Capture the cell that displays the provided text and extract its (X, Y) central coordinate. 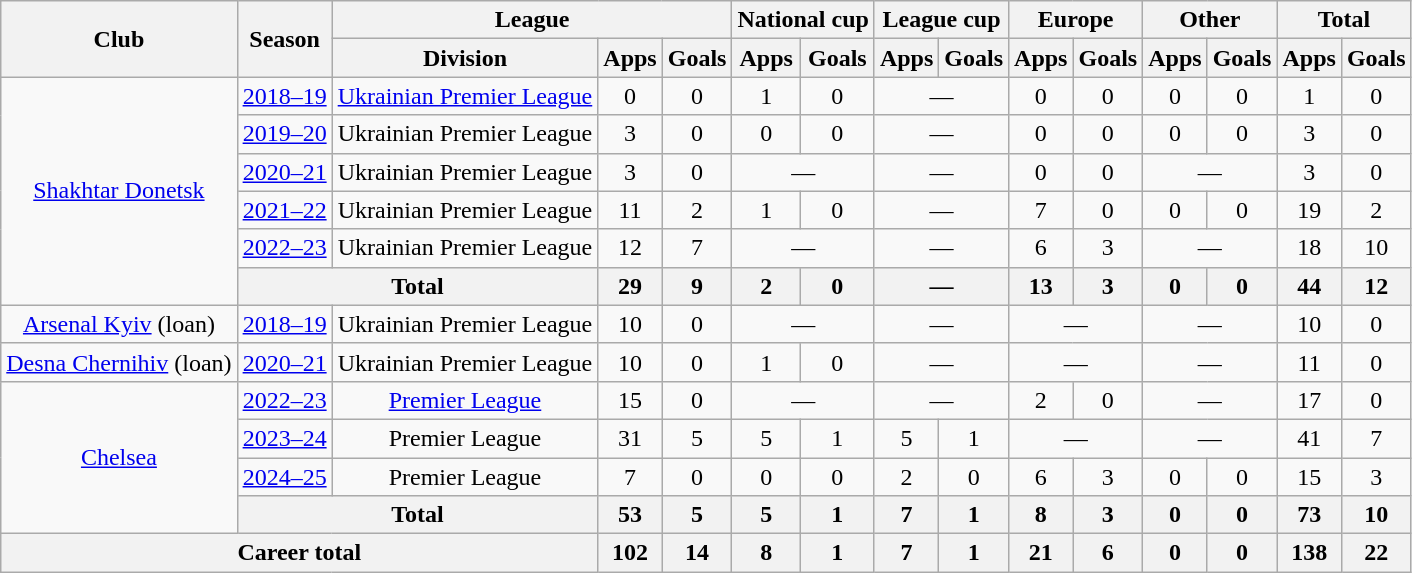
2021–22 (284, 210)
19 (1309, 210)
Other (1210, 20)
14 (697, 553)
League cup (941, 20)
13 (1041, 286)
Club (119, 39)
Europe (1076, 20)
2023–24 (284, 438)
73 (1309, 515)
Arsenal Kyiv (loan) (119, 324)
Career total (300, 553)
29 (630, 286)
44 (1309, 286)
Shakhtar Donetsk (119, 191)
17 (1309, 400)
2024–25 (284, 477)
31 (630, 438)
National cup (803, 20)
102 (630, 553)
Chelsea (119, 457)
53 (630, 515)
18 (1309, 248)
2019–20 (284, 134)
Division (465, 58)
League (532, 20)
21 (1041, 553)
138 (1309, 553)
9 (697, 286)
Desna Chernihiv (loan) (119, 362)
Season (284, 39)
22 (1376, 553)
41 (1309, 438)
